Scan for the cell matching the given text and deliver its [X, Y] coordinate at center. 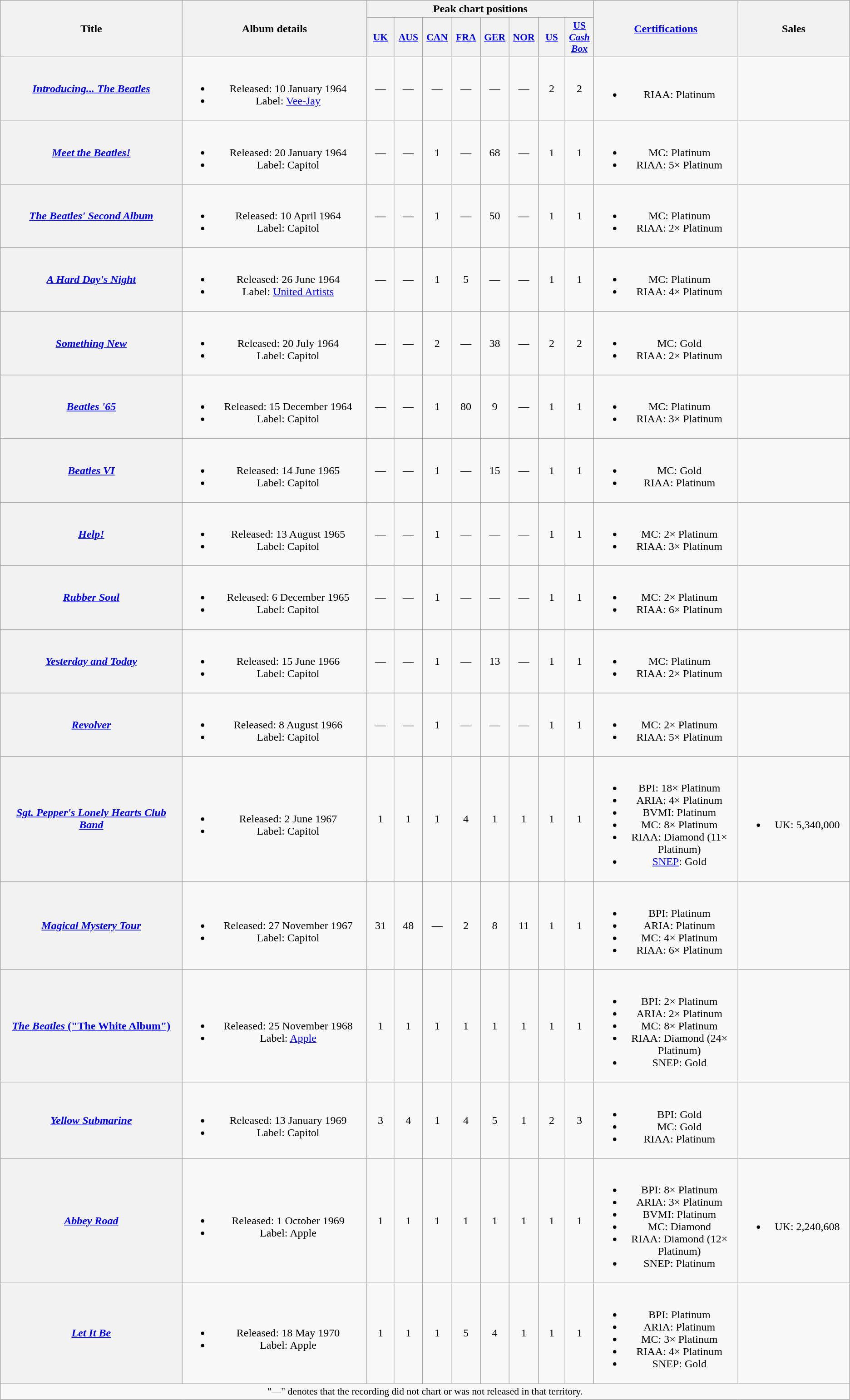
BPI: PlatinumARIA: PlatinumMC: 4× PlatinumRIAA: 6× Platinum [666, 925]
UK [381, 37]
BPI: 8× PlatinumARIA: 3× PlatinumBVMI: PlatinumMC: DiamondRIAA: Diamond (12× Platinum)SNEP: Platinum [666, 1221]
GER [495, 37]
A Hard Day's Night [91, 280]
Released: 10 January 1964Label: Vee-Jay [274, 89]
Released: 15 June 1966Label: Capitol [274, 661]
Released: 25 November 1968Label: Apple [274, 1026]
Introducing... The Beatles [91, 89]
UK: 2,240,608 [794, 1221]
15 [495, 470]
MC: 2× PlatinumRIAA: 3× Platinum [666, 534]
MC: PlatinumRIAA: 3× Platinum [666, 407]
Released: 20 July 1964Label: Capitol [274, 343]
Let It Be [91, 1333]
68 [495, 153]
Released: 6 December 1965Label: Capitol [274, 598]
RIAA: Platinum [666, 89]
MC: GoldRIAA: Platinum [666, 470]
Released: 2 June 1967Label: Capitol [274, 819]
Sgt. Pepper's Lonely Hearts Club Band [91, 819]
80 [466, 407]
CAN [437, 37]
MC: GoldRIAA: 2× Platinum [666, 343]
Certifications [666, 29]
Yellow Submarine [91, 1120]
US Cash Box [579, 37]
Released: 20 January 1964Label: Capitol [274, 153]
Released: 13 August 1965Label: Capitol [274, 534]
8 [495, 925]
Abbey Road [91, 1221]
Meet the Beatles! [91, 153]
Beatles '65 [91, 407]
FRA [466, 37]
UK: 5,340,000 [794, 819]
Yesterday and Today [91, 661]
MC: PlatinumRIAA: 5× Platinum [666, 153]
NOR [524, 37]
Album details [274, 29]
50 [495, 216]
Released: 1 October 1969Label: Apple [274, 1221]
11 [524, 925]
Magical Mystery Tour [91, 925]
Beatles VI [91, 470]
Released: 15 December 1964Label: Capitol [274, 407]
Something New [91, 343]
MC: 2× PlatinumRIAA: 5× Platinum [666, 725]
13 [495, 661]
Revolver [91, 725]
Title [91, 29]
Released: 10 April 1964Label: Capitol [274, 216]
Released: 26 June 1964Label: United Artists [274, 280]
BPI: GoldMC: GoldRIAA: Platinum [666, 1120]
31 [381, 925]
MC: 2× PlatinumRIAA: 6× Platinum [666, 598]
BPI: PlatinumARIA: PlatinumMC: 3× PlatinumRIAA: 4× PlatinumSNEP: Gold [666, 1333]
The Beatles' Second Album [91, 216]
48 [409, 925]
Peak chart positions [480, 9]
Released: 8 August 1966Label: Capitol [274, 725]
Rubber Soul [91, 598]
Released: 14 June 1965Label: Capitol [274, 470]
BPI: 18× PlatinumARIA: 4× PlatinumBVMI: PlatinumMC: 8× PlatinumRIAA: Diamond (11× Platinum)SNEP: Gold [666, 819]
9 [495, 407]
The Beatles ("The White Album") [91, 1026]
BPI: 2× PlatinumARIA: 2× PlatinumMC: 8× PlatinumRIAA: Diamond (24× Platinum)SNEP: Gold [666, 1026]
Released: 27 November 1967Label: Capitol [274, 925]
38 [495, 343]
AUS [409, 37]
US [552, 37]
Released: 18 May 1970Label: Apple [274, 1333]
MC: PlatinumRIAA: 4× Platinum [666, 280]
Sales [794, 29]
"—" denotes that the recording did not chart or was not released in that territory. [425, 1391]
Help! [91, 534]
Released: 13 January 1969Label: Capitol [274, 1120]
